Return the [x, y] coordinate for the center point of the cell that contains the specified text.  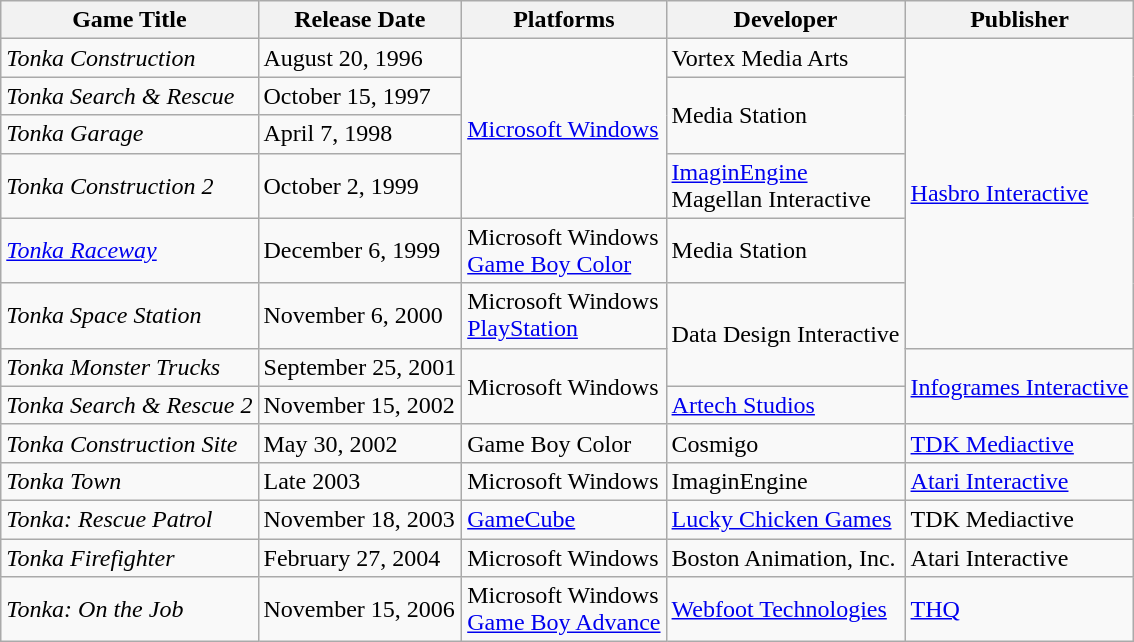
Tonka Firefighter [130, 557]
ImaginEngineMagellan Interactive [786, 186]
Tonka: On the Job [130, 610]
Tonka Construction 2 [130, 186]
GameCube [564, 519]
Lucky Chicken Games [786, 519]
Boston Animation, Inc. [786, 557]
November 18, 2003 [360, 519]
ImaginEngine [786, 481]
Tonka Search & Rescue 2 [130, 405]
Microsoft WindowsGame Boy Color [564, 250]
Platforms [564, 20]
Tonka Raceway [130, 250]
Release Date [360, 20]
May 30, 2002 [360, 443]
Tonka Construction Site [130, 443]
Microsoft WindowsPlayStation [564, 316]
August 20, 1996 [360, 58]
April 7, 1998 [360, 134]
Vortex Media Arts [786, 58]
Developer [786, 20]
Data Design Interactive [786, 334]
Game Title [130, 20]
Hasbro Interactive [1020, 194]
Artech Studios [786, 405]
Tonka Monster Trucks [130, 367]
October 15, 1997 [360, 96]
October 2, 1999 [360, 186]
Game Boy Color [564, 443]
September 25, 2001 [360, 367]
THQ [1020, 610]
February 27, 2004 [360, 557]
Tonka Construction [130, 58]
Tonka Town [130, 481]
Webfoot Technologies [786, 610]
November 6, 2000 [360, 316]
Tonka Garage [130, 134]
Tonka Search & Rescue [130, 96]
Tonka Space Station [130, 316]
December 6, 1999 [360, 250]
Late 2003 [360, 481]
Tonka: Rescue Patrol [130, 519]
Publisher [1020, 20]
Cosmigo [786, 443]
November 15, 2006 [360, 610]
Microsoft WindowsGame Boy Advance [564, 610]
Infogrames Interactive [1020, 386]
November 15, 2002 [360, 405]
